For the text-containing cell, return its midpoint in (x, y) coordinate format. 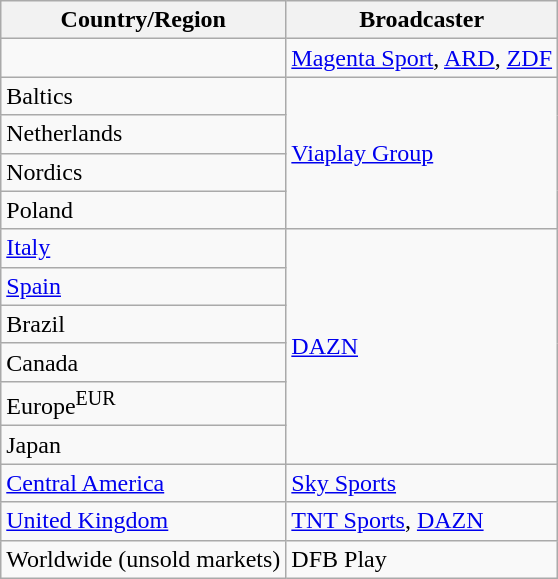
Broadcaster (422, 20)
Baltics (144, 96)
Central America (144, 483)
Spain (144, 286)
DFB Play (422, 559)
DAZN (422, 346)
TNT Sports, DAZN (422, 521)
Brazil (144, 324)
Italy (144, 248)
Sky Sports (422, 483)
Worldwide (unsold markets) (144, 559)
Japan (144, 445)
Viaplay Group (422, 153)
Canada (144, 362)
Nordics (144, 172)
EuropeEUR (144, 404)
Country/Region (144, 20)
Poland (144, 210)
Netherlands (144, 134)
Magenta Sport, ARD, ZDF (422, 58)
United Kingdom (144, 521)
